Detect which cell encompasses the target text, then output its (x, y) center coordinate. 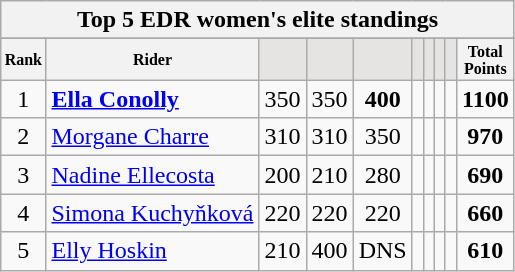
690 (485, 175)
Elly Hoskin (152, 251)
1 (24, 99)
Rider (152, 60)
Rank (24, 60)
610 (485, 251)
3 (24, 175)
200 (282, 175)
660 (485, 213)
Top 5 EDR women's elite standings (258, 20)
280 (382, 175)
5 (24, 251)
TotalPoints (485, 60)
1100 (485, 99)
2 (24, 137)
970 (485, 137)
4 (24, 213)
Ella Conolly (152, 99)
Nadine Ellecosta (152, 175)
Morgane Charre (152, 137)
DNS (382, 251)
Simona Kuchyňková (152, 213)
